For the text-containing cell, return its midpoint in [X, Y] coordinate format. 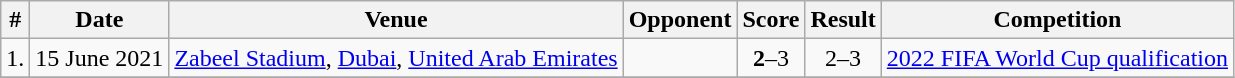
Result [843, 20]
Venue [396, 20]
2022 FIFA World Cup qualification [1057, 58]
Zabeel Stadium, Dubai, United Arab Emirates [396, 58]
15 June 2021 [100, 58]
Opponent [680, 20]
Competition [1057, 20]
1. [16, 58]
Score [771, 20]
# [16, 20]
Date [100, 20]
